Extract the (x, y) coordinate from the center of the cell holding the provided text.  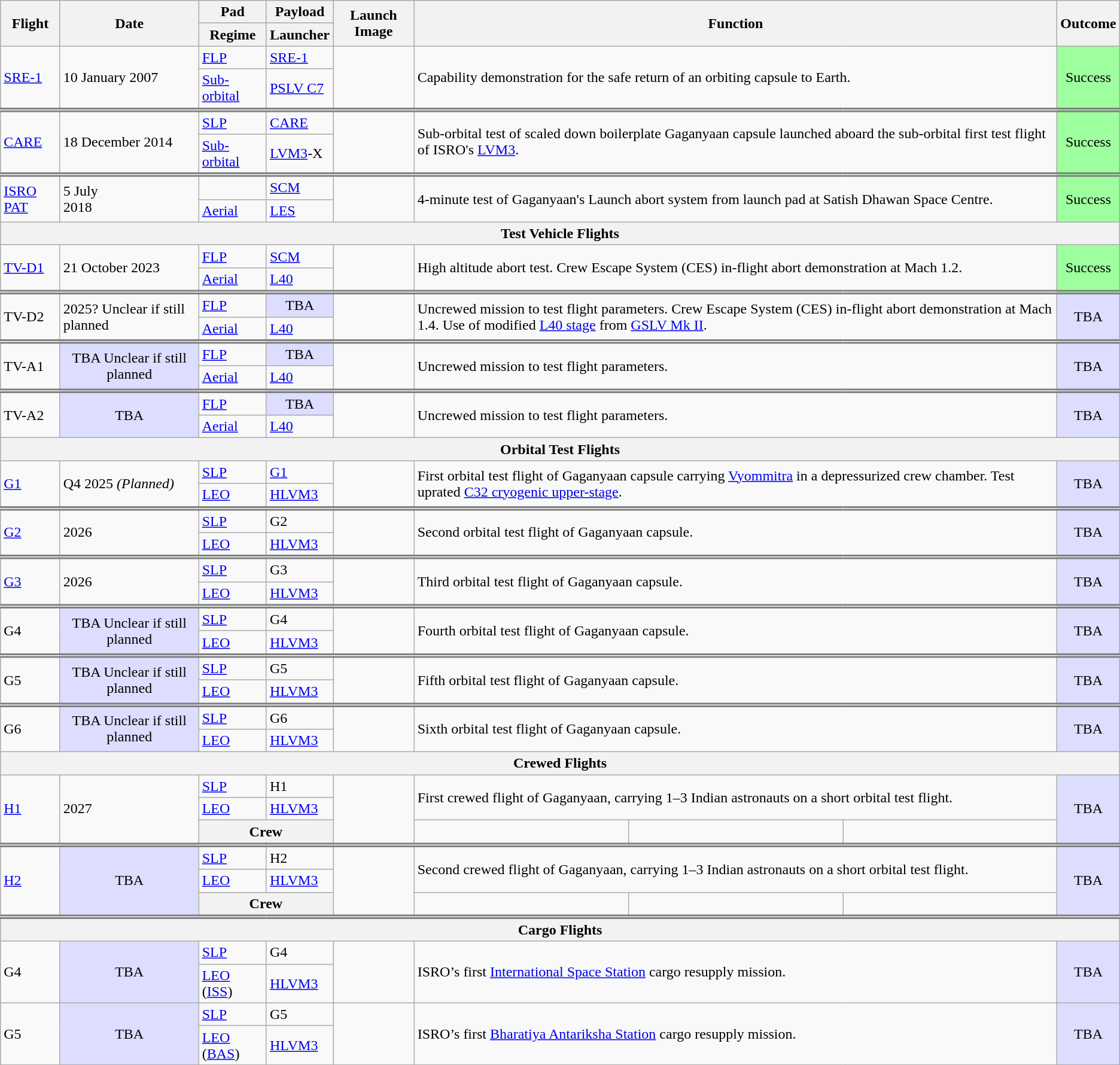
2025? Unclear if still planned (129, 317)
TV-D1 (30, 268)
Fourth orbital test flight of Gaganyaan capsule. (736, 631)
18 December 2014 (129, 142)
High altitude abort test. Crew Escape System (CES) in-flight abort demonstration at Mach 1.2. (736, 268)
PSLV C7 (299, 89)
First crewed flight of Gaganyaan, carrying 1–3 Indian astronauts on a short orbital test flight. (736, 798)
ISRO PAT (30, 199)
Cargo Flights (560, 929)
LEO (BAS) (232, 1045)
ISRO’s first Bharatiya Antariksha Station cargo resupply mission. (736, 1034)
Test Vehicle Flights (560, 233)
First orbital test flight of Gaganyaan capsule carrying Vyommitra in a depressurized crew chamber. Test uprated C32 cryogenic upper-stage. (736, 485)
Fifth orbital test flight of Gaganyaan capsule. (736, 680)
10 January 2007 (129, 78)
TV-D2 (30, 317)
Sub-orbital test of scaled down boilerplate Gaganyaan capsule launched aboard the sub-orbital first test flight of ISRO's LVM3. (736, 142)
Function (736, 23)
21 October 2023 (129, 268)
2027 (129, 810)
TV-A2 (30, 414)
5 July2018 (129, 199)
Q4 2025 (Planned) (129, 485)
Pad (232, 12)
Outcome (1088, 23)
Launch Image (374, 23)
TV-A1 (30, 366)
4-minute test of Gaganyaan's Launch abort system from launch pad at Satish Dhawan Space Centre. (736, 199)
Orbital Test Flights (560, 449)
LVM3-X (299, 154)
ISRO’s first International Space Station cargo resupply mission. (736, 972)
Sixth orbital test flight of Gaganyaan capsule. (736, 729)
Launcher (299, 35)
Crewed Flights (560, 763)
Regime (232, 35)
Second orbital test flight of Gaganyaan capsule. (736, 532)
Payload (299, 12)
LES (299, 211)
Capability demonstration for the safe return of an orbiting capsule to Earth. (736, 78)
Third orbital test flight of Gaganyaan capsule. (736, 582)
LEO (ISS) (232, 984)
Date (129, 23)
Flight (30, 23)
Second crewed flight of Gaganyaan, carrying 1–3 Indian astronauts on a short orbital test flight. (736, 869)
